Capture the cell that displays the provided text and extract its (x, y) central coordinate. 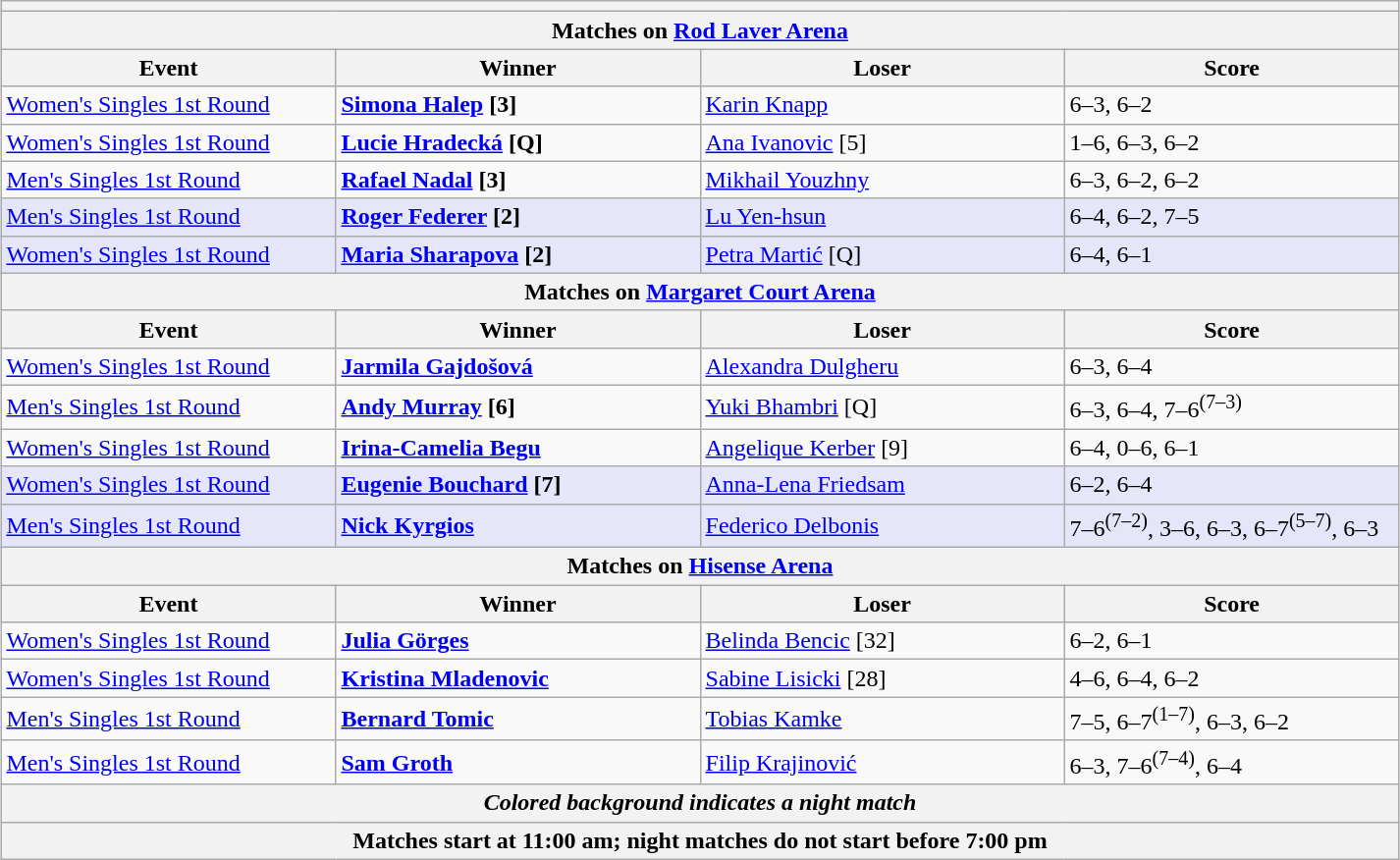
Mikhail Youzhny (882, 180)
Julia Görges (518, 641)
Irina-Camelia Begu (518, 448)
6–3, 6–4 (1231, 366)
Maria Sharapova [2] (518, 254)
Simona Halep [3] (518, 105)
Matches on Rod Laver Arena (700, 30)
6–3, 7–6(7–4), 6–4 (1231, 762)
4–6, 6–4, 6–2 (1231, 678)
6–4, 0–6, 6–1 (1231, 448)
Alexandra Dulgheru (882, 366)
Belinda Bencic [32] (882, 641)
Colored background indicates a night match (700, 803)
Karin Knapp (882, 105)
6–4, 6–1 (1231, 254)
Petra Martić [Q] (882, 254)
Nick Kyrgios (518, 526)
6–4, 6–2, 7–5 (1231, 217)
Yuki Bhambri [Q] (882, 406)
Lu Yen-hsun (882, 217)
Matches on Hisense Arena (700, 566)
Lucie Hradecká [Q] (518, 142)
Kristina Mladenovic (518, 678)
Matches on Margaret Court Arena (700, 292)
6–2, 6–4 (1231, 485)
6–3, 6–2 (1231, 105)
Anna-Lena Friedsam (882, 485)
Ana Ivanovic [5] (882, 142)
7–6(7–2), 3–6, 6–3, 6–7(5–7), 6–3 (1231, 526)
Sabine Lisicki [28] (882, 678)
Tobias Kamke (882, 719)
Eugenie Bouchard [7] (518, 485)
Matches start at 11:00 am; night matches do not start before 7:00 pm (700, 840)
6–3, 6–4, 7–6(7–3) (1231, 406)
Angelique Kerber [9] (882, 448)
6–3, 6–2, 6–2 (1231, 180)
Roger Federer [2] (518, 217)
Andy Murray [6] (518, 406)
Filip Krajinović (882, 762)
Rafael Nadal [3] (518, 180)
7–5, 6–7(1–7), 6–3, 6–2 (1231, 719)
6–2, 6–1 (1231, 641)
Sam Groth (518, 762)
Bernard Tomic (518, 719)
1–6, 6–3, 6–2 (1231, 142)
Federico Delbonis (882, 526)
Jarmila Gajdošová (518, 366)
